Identify which cell holds the provided text, then report its [x, y] central coordinate. 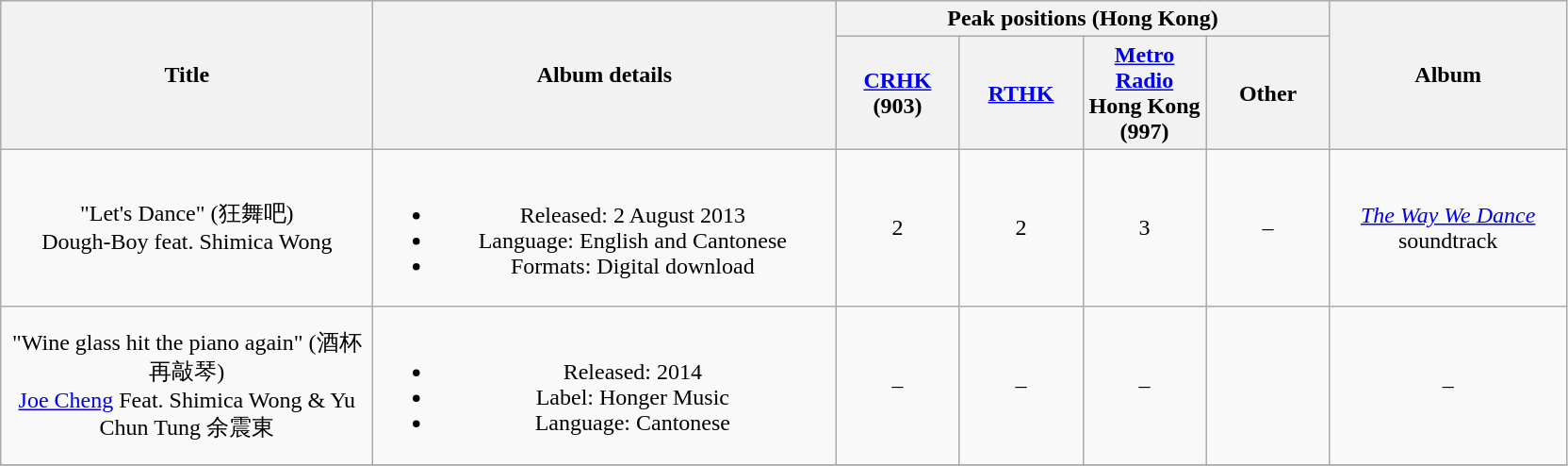
Title [187, 75]
Released: 2 August 2013Language: English and CantoneseFormats: Digital download [605, 228]
Released: 2014Label: Honger MusicLanguage: Cantonese [605, 385]
"Wine glass hit the piano again" (酒杯再敲琴) Joe Cheng Feat. Shimica Wong & Yu Chun Tung 余震東 [187, 385]
RTHK [1021, 92]
CRHK(903) [897, 92]
Peak positions (Hong Kong) [1083, 19]
Other [1268, 92]
"Let's Dance" (狂舞吧)Dough-Boy feat. Shimica Wong [187, 228]
Album [1447, 75]
Album details [605, 75]
The Way We Dance soundtrack [1447, 228]
3 [1144, 228]
Metro Radio Hong Kong(997) [1144, 92]
